Return the (x, y) coordinate for the center point of the cell that contains the specified text.  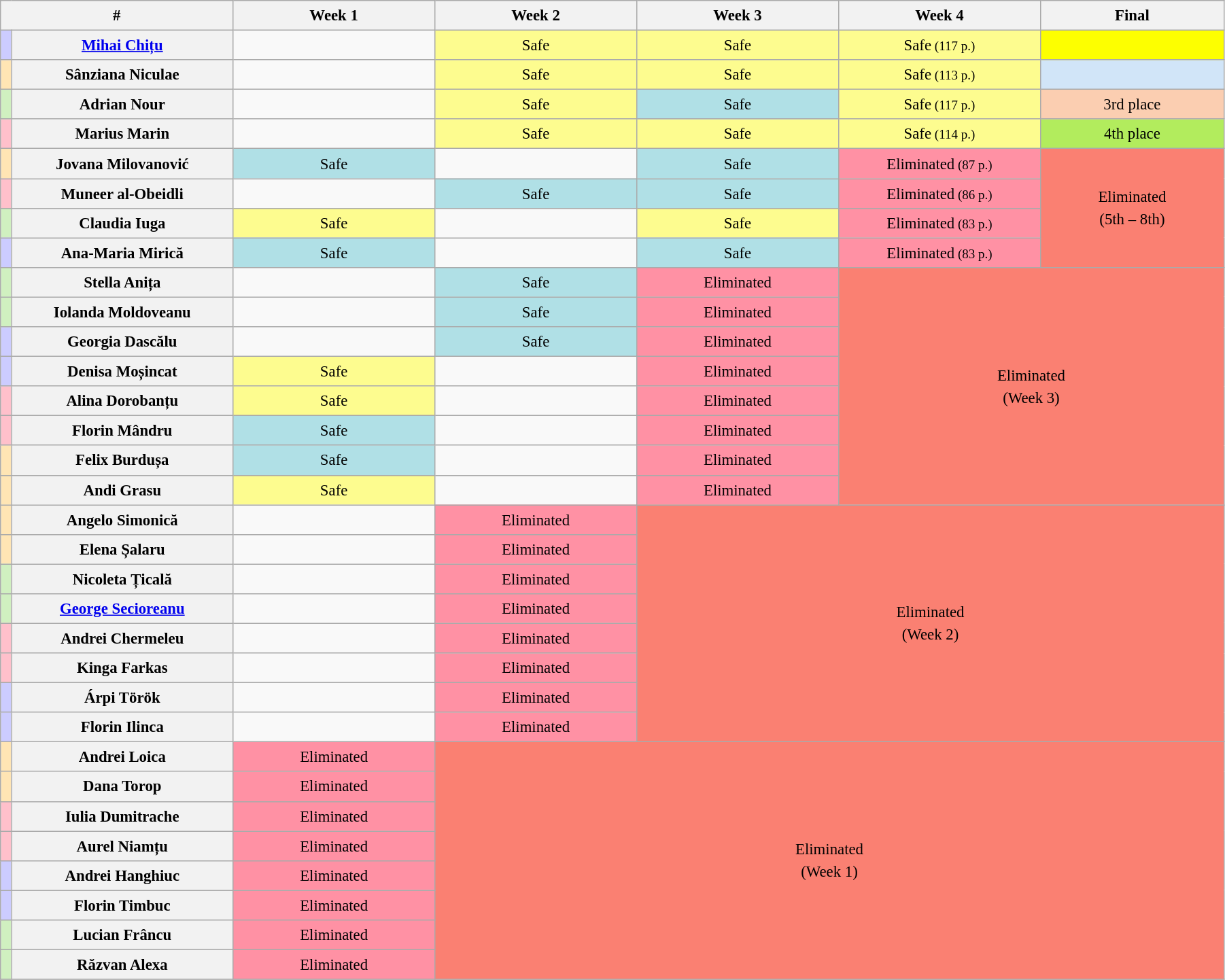
Eliminated (86 p.) (939, 194)
Claudia Iuga (122, 223)
Eliminated(Week 2) (931, 624)
Week 3 (738, 16)
Andi Grasu (122, 490)
Denisa Moșincat (122, 372)
Andrei Chermeleu (122, 638)
# (117, 16)
Week 1 (334, 16)
Ana-Maria Mirică (122, 253)
Sânziana Niculae (122, 75)
Eliminated(Week 3) (1031, 386)
Lucian Frâncu (122, 935)
Muneer al-Obeidli (122, 194)
Adrian Nour (122, 105)
Florin Ilinca (122, 727)
Mihai Chițu (122, 46)
Eliminated(5th – 8th) (1132, 208)
Răzvan Alexa (122, 964)
Eliminated (Week 1) (829, 860)
Alina Dorobanțu (122, 401)
Árpi Török (122, 698)
Jovana Milovanović (122, 164)
3rd place (1132, 105)
Stella Anița (122, 283)
Florin Mândru (122, 431)
Safe (114 p.) (939, 135)
Kinga Farkas (122, 668)
George Secioreanu (122, 609)
Marius Marin (122, 135)
Andrei Hanghiuc (122, 876)
Aurel Niamțu (122, 846)
Angelo Simonică (122, 520)
Week 2 (536, 16)
Iolanda Moldoveanu (122, 312)
Week 4 (939, 16)
Eliminated (87 p.) (939, 164)
Final (1132, 16)
Georgia Dascălu (122, 342)
Safe (113 p.) (939, 75)
Dana Torop (122, 787)
Elena Șalaru (122, 549)
Iulia Dumitrache (122, 816)
Florin Timbuc (122, 905)
Andrei Loica (122, 757)
Felix Burdușa (122, 461)
4th place (1132, 135)
Nicoleta Țicală (122, 579)
